Provide the [x, y] coordinate of the cell's center where the given text is located.  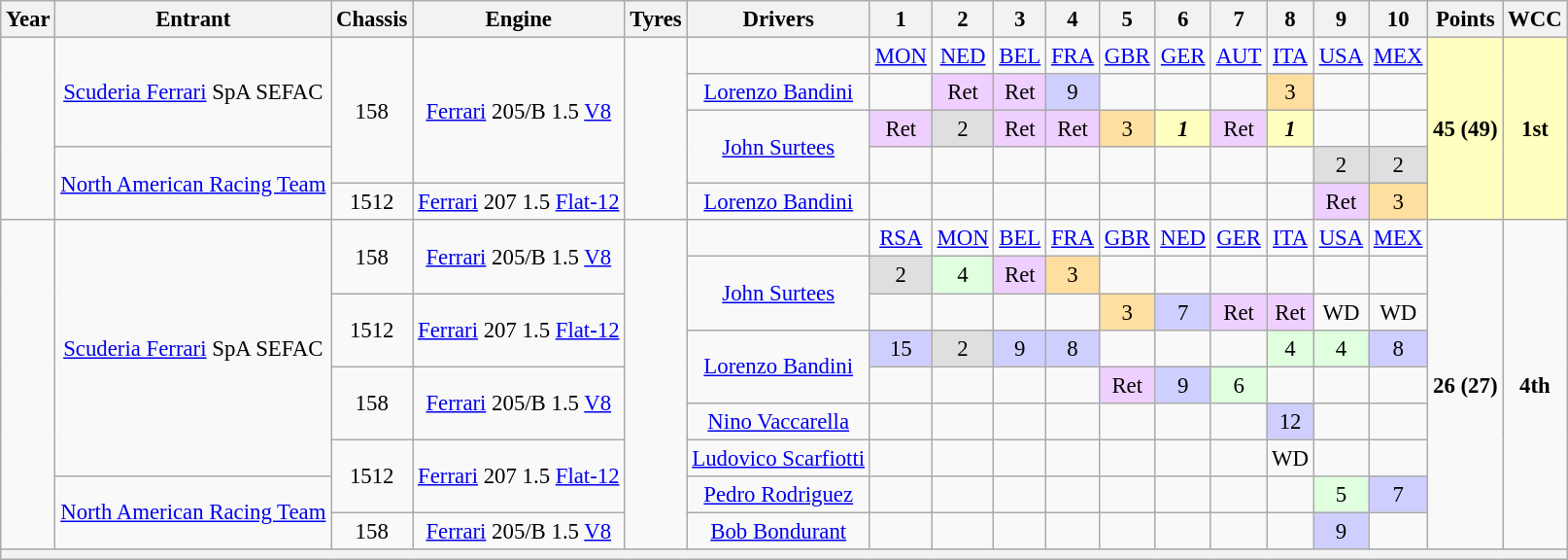
1st [1535, 129]
Nino Vaccarella [778, 421]
12 [1290, 421]
WCC [1535, 19]
26 (27) [1465, 384]
Chassis [372, 19]
Ludovico Scarfiotti [778, 458]
15 [901, 348]
Points [1465, 19]
Year [28, 19]
Pedro Rodriguez [778, 495]
10 [1399, 19]
Bob Bondurant [778, 531]
Engine [519, 19]
4th [1535, 384]
AUT [1238, 56]
Entrant [193, 19]
Tyres [656, 19]
RSA [901, 238]
Drivers [778, 19]
45 (49) [1465, 129]
